Return (X, Y) of the center of cell containing provided text 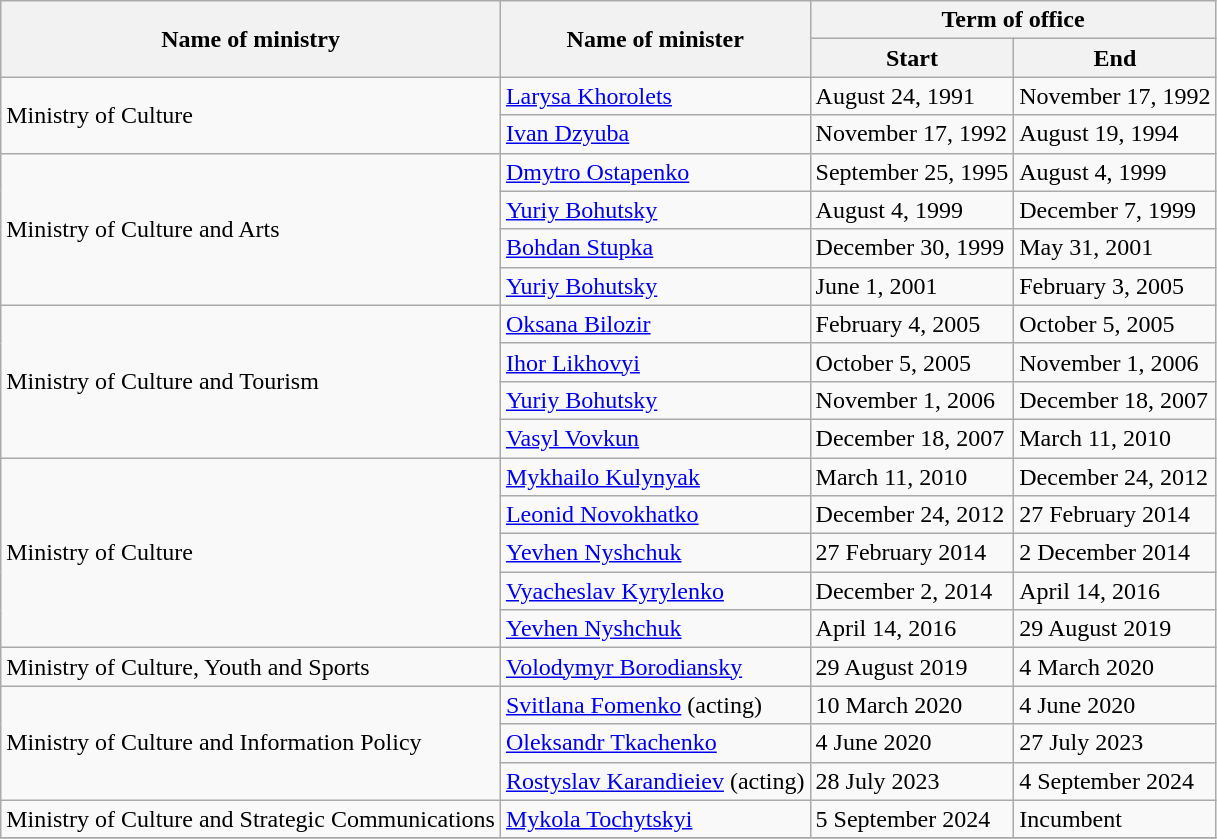
2 December 2014 (1115, 553)
Vasyl Vovkun (655, 438)
June 1, 2001 (912, 286)
4 March 2020 (1115, 667)
4 September 2024 (1115, 781)
Name of ministry (251, 39)
February 3, 2005 (1115, 286)
Ministry of Culture and Tourism (251, 381)
February 4, 2005 (912, 324)
Leonid Novokhatko (655, 515)
December 2, 2014 (912, 591)
September 25, 1995 (912, 172)
August 19, 1994 (1115, 134)
Oksana Bilozir (655, 324)
Ivan Dzyuba (655, 134)
End (1115, 58)
Oleksandr Tkachenko (655, 743)
Start (912, 58)
Ministry of Culture and Information Policy (251, 743)
Ministry of Culture, Youth and Sports (251, 667)
Ministry of Culture and Arts (251, 229)
Volodymyr Borodiansky (655, 667)
Svitlana Fomenko (acting) (655, 705)
May 31, 2001 (1115, 248)
December 30, 1999 (912, 248)
Name of minister (655, 39)
Dmytro Ostapenko (655, 172)
10 March 2020 (912, 705)
Vyacheslav Kyrylenko (655, 591)
Ministry of Culture and Strategic Communications (251, 819)
Bohdan Stupka (655, 248)
28 July 2023 (912, 781)
27 July 2023 (1115, 743)
Larysa Khorolets (655, 96)
Mykhailo Kulynyak (655, 477)
5 September 2024 (912, 819)
Incumbent (1115, 819)
Ihor Likhovyi (655, 362)
Term of office (1013, 20)
August 24, 1991 (912, 96)
Rostyslav Karandieiev (acting) (655, 781)
Mykola Tochytskyi (655, 819)
December 7, 1999 (1115, 210)
